Return (x, y) of the center of cell containing provided text 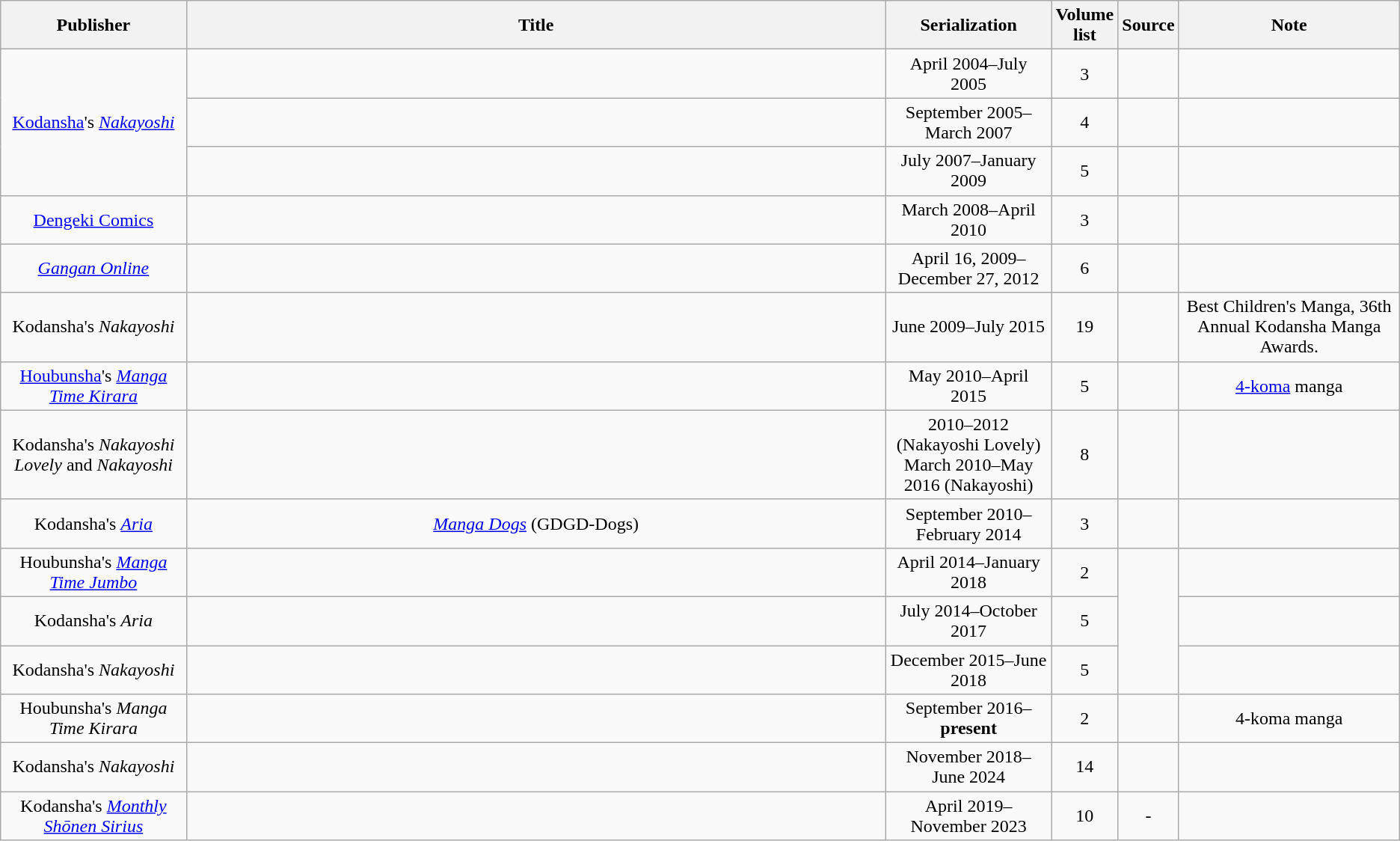
14 (1084, 768)
Note (1289, 25)
Kodansha's Nakayoshi Lovely and Nakayoshi (93, 455)
April 2004–July 2005 (968, 73)
Dengeki Comics (93, 220)
2010–2012 (Nakayoshi Lovely)March 2010–May 2016 (Nakayoshi) (968, 455)
Title (535, 25)
March 2008–April 2010 (968, 220)
Serialization (968, 25)
10 (1084, 816)
Manga Dogs (GDGD-Dogs) (535, 524)
Gangan Online (93, 268)
November 2018–June 2024 (968, 768)
May 2010–April 2015 (968, 386)
4 (1084, 123)
April 2019–November 2023 (968, 816)
Publisher (93, 25)
Houbunsha's Manga Time Jumbo (93, 572)
Source (1149, 25)
September 2016–present (968, 718)
July 2007–January 2009 (968, 171)
Volumelist (1084, 25)
6 (1084, 268)
June 2009–July 2015 (968, 327)
September 2005–March 2007 (968, 123)
September 2010–February 2014 (968, 524)
8 (1084, 455)
- (1149, 816)
19 (1084, 327)
Best Children's Manga, 36th Annual Kodansha Manga Awards. (1289, 327)
July 2014–October 2017 (968, 621)
April 2014–January 2018 (968, 572)
Kodansha's Monthly Shōnen Sirius (93, 816)
April 16, 2009–December 27, 2012 (968, 268)
December 2015–June 2018 (968, 669)
